Output the [x, y] coordinate of the center of the cell containing the given text.  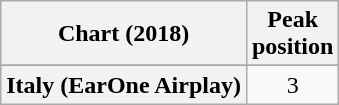
Peakposition [292, 34]
3 [292, 85]
Chart (2018) [124, 34]
Italy (EarOne Airplay) [124, 85]
